Capture the cell that displays the provided text and extract its (X, Y) central coordinate. 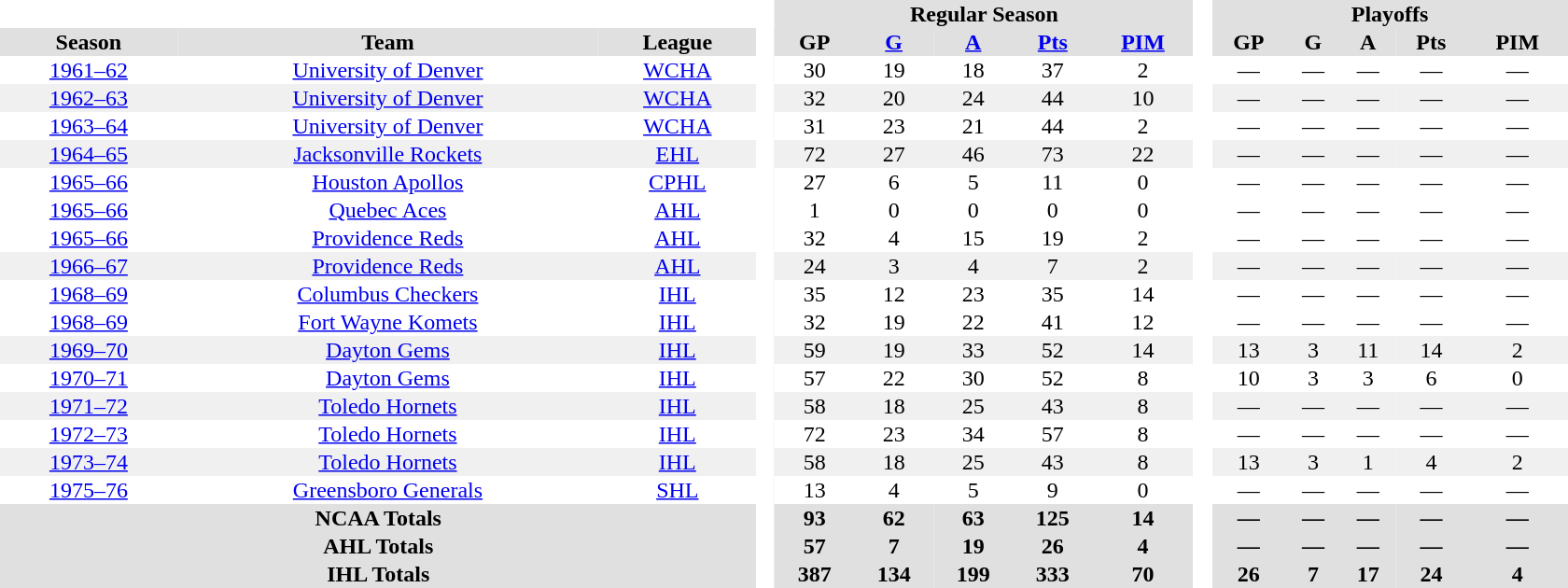
1961–62 (89, 70)
1972–73 (89, 434)
1966–67 (89, 266)
1973–74 (89, 462)
Season (89, 42)
AHL Totals (378, 546)
1969–70 (89, 350)
21 (973, 126)
73 (1053, 154)
1971–72 (89, 406)
62 (894, 518)
59 (814, 350)
46 (973, 154)
1975–76 (89, 490)
93 (814, 518)
Quebec Aces (388, 210)
1964–65 (89, 154)
IHL Totals (378, 574)
EHL (678, 154)
17 (1368, 574)
33 (973, 350)
NCAA Totals (378, 518)
SHL (678, 490)
9 (1053, 490)
15 (973, 238)
31 (814, 126)
134 (894, 574)
333 (1053, 574)
Team (388, 42)
37 (1053, 70)
199 (973, 574)
Jacksonville Rockets (388, 154)
41 (1053, 322)
70 (1142, 574)
1962–63 (89, 98)
CPHL (678, 182)
Fort Wayne Komets (388, 322)
20 (894, 98)
Playoffs (1390, 14)
387 (814, 574)
Houston Apollos (388, 182)
1970–71 (89, 378)
Greensboro Generals (388, 490)
Regular Season (984, 14)
Columbus Checkers (388, 294)
1963–64 (89, 126)
34 (973, 434)
League (678, 42)
125 (1053, 518)
63 (973, 518)
